From the cell containing the given text, extract its center point as [x, y] coordinate. 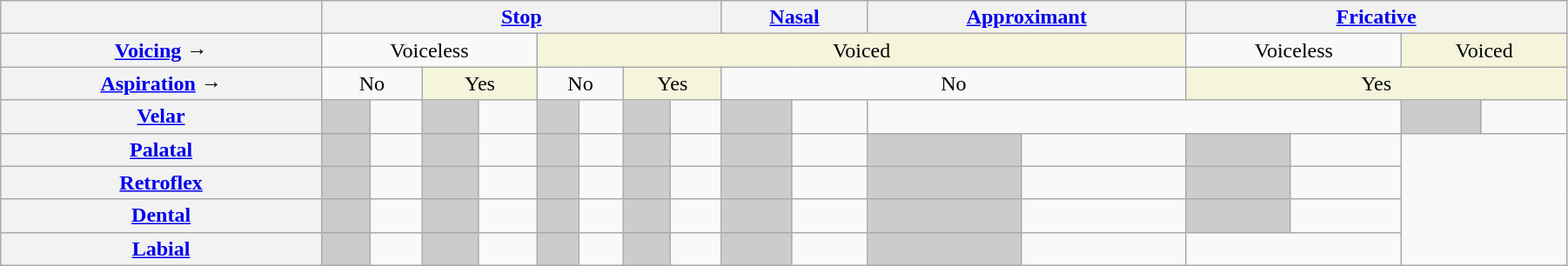
Velar [162, 116]
Dental [162, 216]
Retroflex [162, 183]
Stop [521, 17]
Approximant [1027, 17]
Fricative [1377, 17]
Palatal [162, 150]
Labial [162, 249]
Nasal [794, 17]
Aspiration → [162, 83]
Voicing → [162, 50]
